From the cell containing the given text, extract its center point as (X, Y) coordinate. 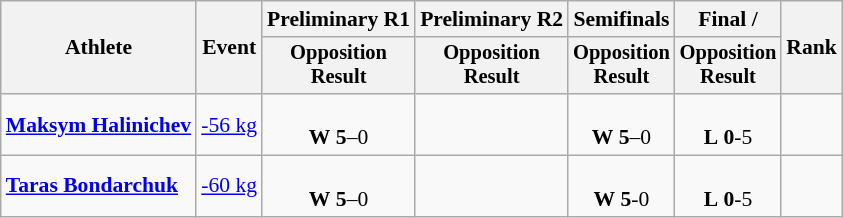
Semifinals (622, 19)
Preliminary R2 (492, 19)
Maksym Halinichev (98, 124)
-60 kg (229, 186)
Taras Bondarchuk (98, 186)
-56 kg (229, 124)
Athlete (98, 48)
Event (229, 48)
Final / (728, 19)
Rank (812, 48)
W 5-0 (622, 186)
Preliminary R1 (338, 19)
